Pinpoint the cell where the given text exists, returning its (x, y) midpoint coordinate. 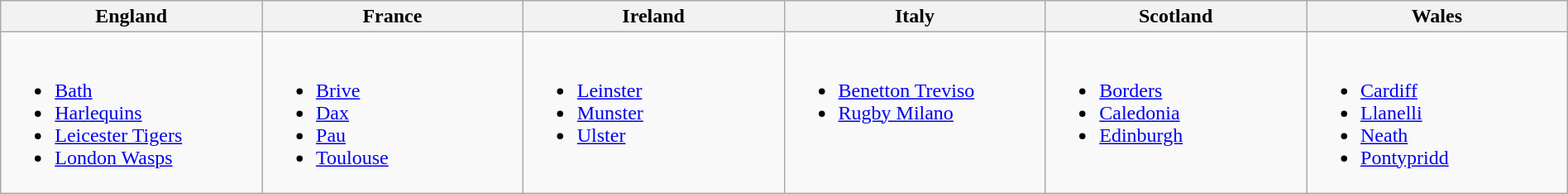
France (392, 17)
Ireland (653, 17)
LeinsterMunsterUlster (653, 113)
CardiffLlanelliNeathPontypridd (1437, 113)
Scotland (1176, 17)
Benetton TrevisoRugby Milano (915, 113)
BordersCaledoniaEdinburgh (1176, 113)
BathHarlequinsLeicester TigersLondon Wasps (131, 113)
England (131, 17)
Italy (915, 17)
BriveDaxPauToulouse (392, 113)
Wales (1437, 17)
